Return [X, Y] of the center of cell containing provided text 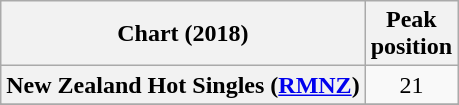
Chart (2018) [183, 34]
Peak position [411, 34]
21 [411, 85]
New Zealand Hot Singles (RMNZ) [183, 85]
